Return [X, Y] of the center of cell containing provided text 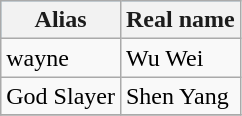
Real name [180, 20]
God Slayer [61, 96]
Alias [61, 20]
Shen Yang [180, 96]
Wu Wei [180, 58]
wayne [61, 58]
